Provide the (x, y) coordinate of the cell's center where the given text is located.  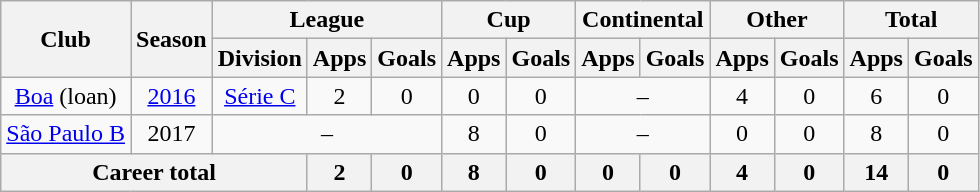
Division (260, 58)
Club (66, 39)
2016 (171, 96)
Other (777, 20)
14 (876, 172)
Série C (260, 96)
Boa (loan) (66, 96)
Season (171, 39)
São Paulo B (66, 134)
Career total (154, 172)
League (326, 20)
6 (876, 96)
2017 (171, 134)
Cup (509, 20)
Continental (643, 20)
Total (911, 20)
